Search for the cell housing the specified text and yield its (x, y) center coordinate. 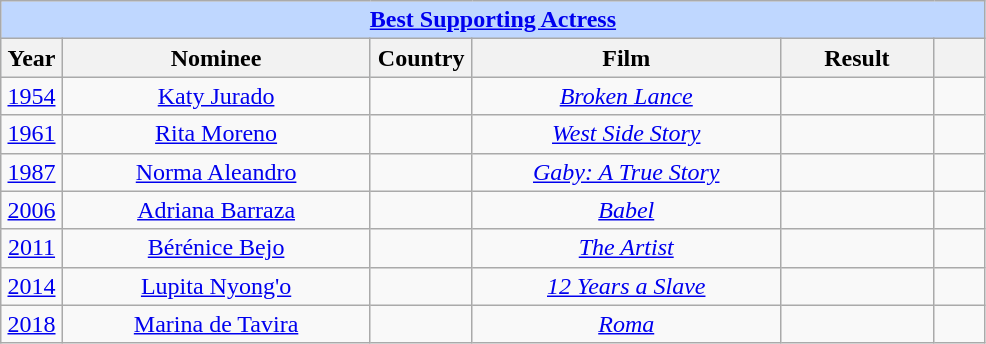
The Artist (626, 248)
2014 (32, 286)
1954 (32, 96)
West Side Story (626, 134)
1987 (32, 172)
2018 (32, 324)
1961 (32, 134)
Result (857, 58)
Bérénice Bejo (216, 248)
Adriana Barraza (216, 210)
Nominee (216, 58)
Roma (626, 324)
Best Supporting Actress (493, 20)
2011 (32, 248)
Gaby: A True Story (626, 172)
Lupita Nyong'o (216, 286)
Marina de Tavira (216, 324)
Babel (626, 210)
2006 (32, 210)
Broken Lance (626, 96)
Katy Jurado (216, 96)
Rita Moreno (216, 134)
12 Years a Slave (626, 286)
Norma Aleandro (216, 172)
Country (422, 58)
Film (626, 58)
Year (32, 58)
